Output the (x, y) coordinate of the center of the cell containing the given text.  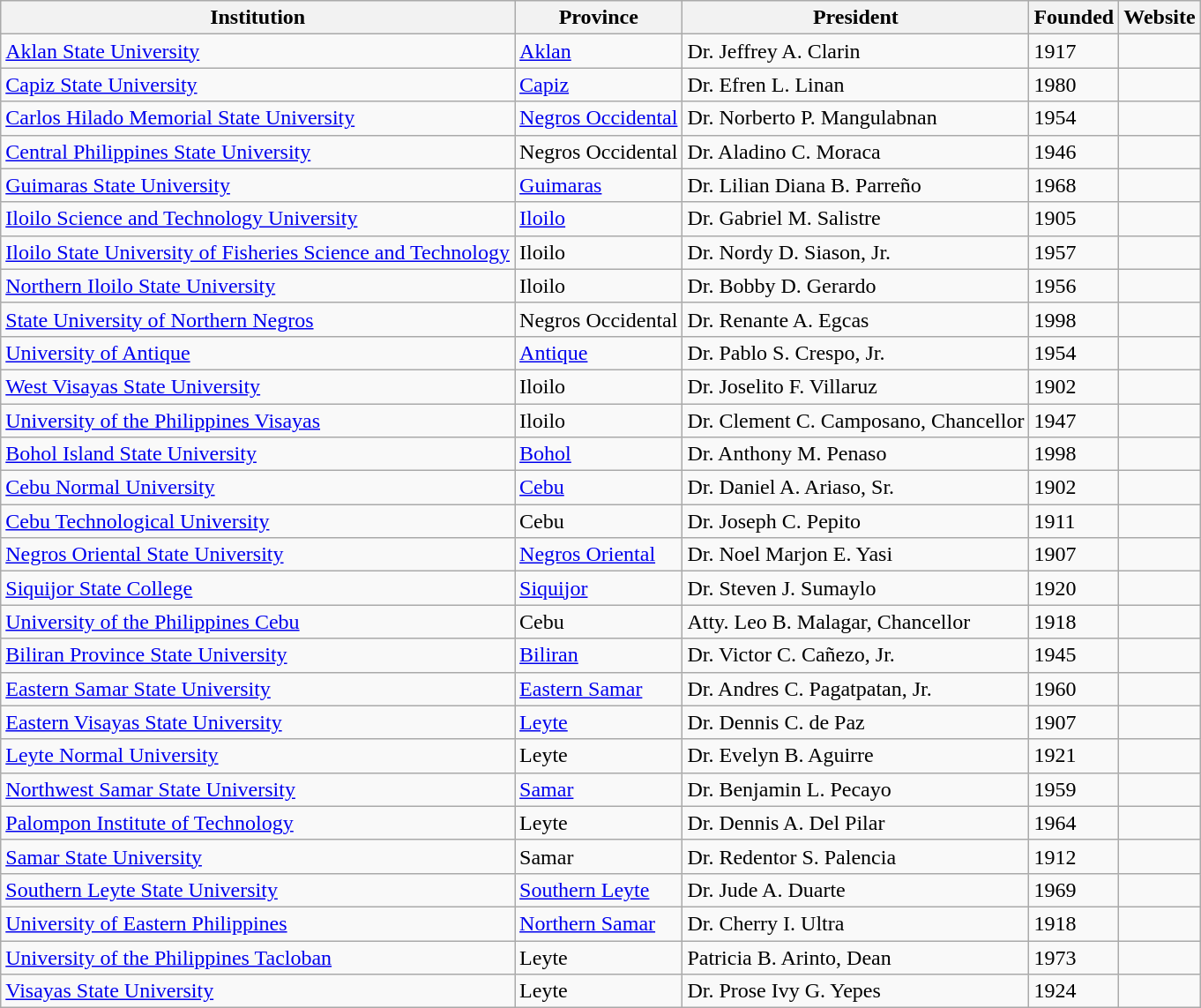
Negros Oriental (599, 555)
Dr. Andres C. Pagatpatan, Jr. (855, 689)
Dr. Evelyn B. Aguirre (855, 756)
Dr. Steven J. Sumaylo (855, 588)
Iloilo State University of Fisheries Science and Technology (257, 252)
Dr. Lilian Diana B. Parreño (855, 185)
Eastern Samar State University (257, 689)
Founded (1074, 18)
Iloilo Science and Technology University (257, 219)
Samar State University (257, 856)
Dr. Gabriel M. Salistre (855, 219)
Dr. Benjamin L. Pecayo (855, 789)
Website (1160, 18)
Cebu Technological University (257, 521)
Cebu Normal University (257, 488)
Dr. Clement C. Camposano, Chancellor (855, 421)
Dr. Daniel A. Ariaso, Sr. (855, 488)
University of Antique (257, 353)
1957 (1074, 252)
Northwest Samar State University (257, 789)
Dr. Joselito F. Villaruz (855, 386)
Dr. Dennis C. de Paz (855, 722)
Guimaras (599, 185)
1964 (1074, 823)
Carlos Hilado Memorial State University (257, 118)
Leyte Normal University (257, 756)
Aklan State University (257, 51)
President (855, 18)
University of the Philippines Cebu (257, 622)
1946 (1074, 152)
Atty. Leo B. Malagar, Chancellor (855, 622)
Siquijor (599, 588)
Antique (599, 353)
Dr. Norberto P. Mangulabnan (855, 118)
Dr. Anthony M. Penaso (855, 454)
Dr. Victor C. Cañezo, Jr. (855, 655)
Eastern Samar (599, 689)
Dr. Efren L. Linan (855, 85)
Dr. Noel Marjon E. Yasi (855, 555)
1973 (1074, 957)
Patricia B. Arinto, Dean (855, 957)
Dr. Joseph C. Pepito (855, 521)
University of the Philippines Tacloban (257, 957)
Capiz (599, 85)
1945 (1074, 655)
1917 (1074, 51)
University of the Philippines Visayas (257, 421)
Biliran Province State University (257, 655)
Northern Iloilo State University (257, 286)
Dr. Cherry I. Ultra (855, 923)
Dr. Pablo S. Crespo, Jr. (855, 353)
Bohol (599, 454)
1911 (1074, 521)
1980 (1074, 85)
Dr. Redentor S. Palencia (855, 856)
Dr. Bobby D. Gerardo (855, 286)
Northern Samar (599, 923)
West Visayas State University (257, 386)
Province (599, 18)
Negros Oriental State University (257, 555)
Visayas State University (257, 991)
Southern Leyte (599, 890)
1960 (1074, 689)
University of Eastern Philippines (257, 923)
1924 (1074, 991)
Biliran (599, 655)
Dr. Prose Ivy G. Yepes (855, 991)
Southern Leyte State University (257, 890)
1968 (1074, 185)
Aklan (599, 51)
Palompon Institute of Technology (257, 823)
1912 (1074, 856)
Dr. Dennis A. Del Pilar (855, 823)
Capiz State University (257, 85)
Dr. Jude A. Duarte (855, 890)
Guimaras State University (257, 185)
Bohol Island State University (257, 454)
Dr. Aladino C. Moraca (855, 152)
1959 (1074, 789)
Dr. Renante A. Egcas (855, 319)
Central Philippines State University (257, 152)
Dr. Jeffrey A. Clarin (855, 51)
Eastern Visayas State University (257, 722)
State University of Northern Negros (257, 319)
1969 (1074, 890)
Institution (257, 18)
1921 (1074, 756)
1905 (1074, 219)
Siquijor State College (257, 588)
1920 (1074, 588)
Dr. Nordy D. Siason, Jr. (855, 252)
1956 (1074, 286)
1947 (1074, 421)
